Find where the given text appears and provide that cell's center as (x, y) coordinate. 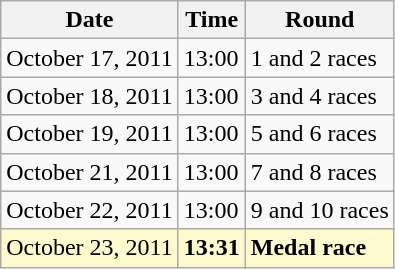
October 23, 2011 (90, 248)
October 18, 2011 (90, 96)
October 22, 2011 (90, 210)
October 21, 2011 (90, 172)
3 and 4 races (320, 96)
Medal race (320, 248)
October 17, 2011 (90, 58)
1 and 2 races (320, 58)
7 and 8 races (320, 172)
Date (90, 20)
Time (212, 20)
9 and 10 races (320, 210)
13:31 (212, 248)
October 19, 2011 (90, 134)
Round (320, 20)
5 and 6 races (320, 134)
